Find where the given text appears and provide that cell's center as [X, Y] coordinate. 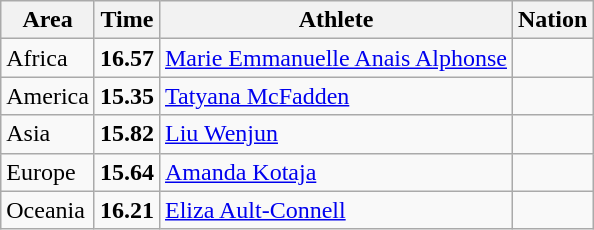
Eliza Ault-Connell [336, 210]
16.57 [126, 58]
Liu Wenjun [336, 134]
Tatyana McFadden [336, 96]
Oceania [48, 210]
15.82 [126, 134]
Africa [48, 58]
Nation [552, 20]
Amanda Kotaja [336, 172]
Athlete [336, 20]
Asia [48, 134]
16.21 [126, 210]
15.35 [126, 96]
Area [48, 20]
Time [126, 20]
Marie Emmanuelle Anais Alphonse [336, 58]
America [48, 96]
Europe [48, 172]
15.64 [126, 172]
